Capture the cell that displays the provided text and extract its (x, y) central coordinate. 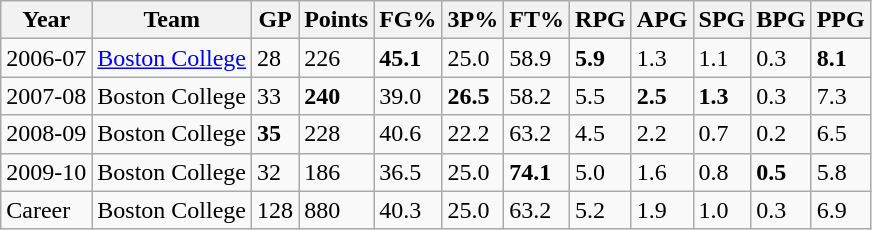
40.3 (408, 210)
33 (276, 96)
BPG (781, 20)
PPG (840, 20)
Team (172, 20)
1.0 (722, 210)
5.8 (840, 172)
35 (276, 134)
0.7 (722, 134)
Year (46, 20)
28 (276, 58)
FG% (408, 20)
APG (662, 20)
7.3 (840, 96)
1.9 (662, 210)
5.9 (601, 58)
0.8 (722, 172)
2.5 (662, 96)
6.9 (840, 210)
32 (276, 172)
58.2 (537, 96)
1.6 (662, 172)
58.9 (537, 58)
22.2 (473, 134)
6.5 (840, 134)
Points (336, 20)
GP (276, 20)
5.5 (601, 96)
RPG (601, 20)
3P% (473, 20)
SPG (722, 20)
39.0 (408, 96)
26.5 (473, 96)
228 (336, 134)
8.1 (840, 58)
0.2 (781, 134)
1.1 (722, 58)
186 (336, 172)
226 (336, 58)
FT% (537, 20)
Career (46, 210)
4.5 (601, 134)
2009-10 (46, 172)
74.1 (537, 172)
40.6 (408, 134)
5.2 (601, 210)
5.0 (601, 172)
45.1 (408, 58)
36.5 (408, 172)
2008-09 (46, 134)
880 (336, 210)
2.2 (662, 134)
0.5 (781, 172)
2007-08 (46, 96)
240 (336, 96)
128 (276, 210)
2006-07 (46, 58)
